Detect which cell encompasses the target text, then output its [x, y] center coordinate. 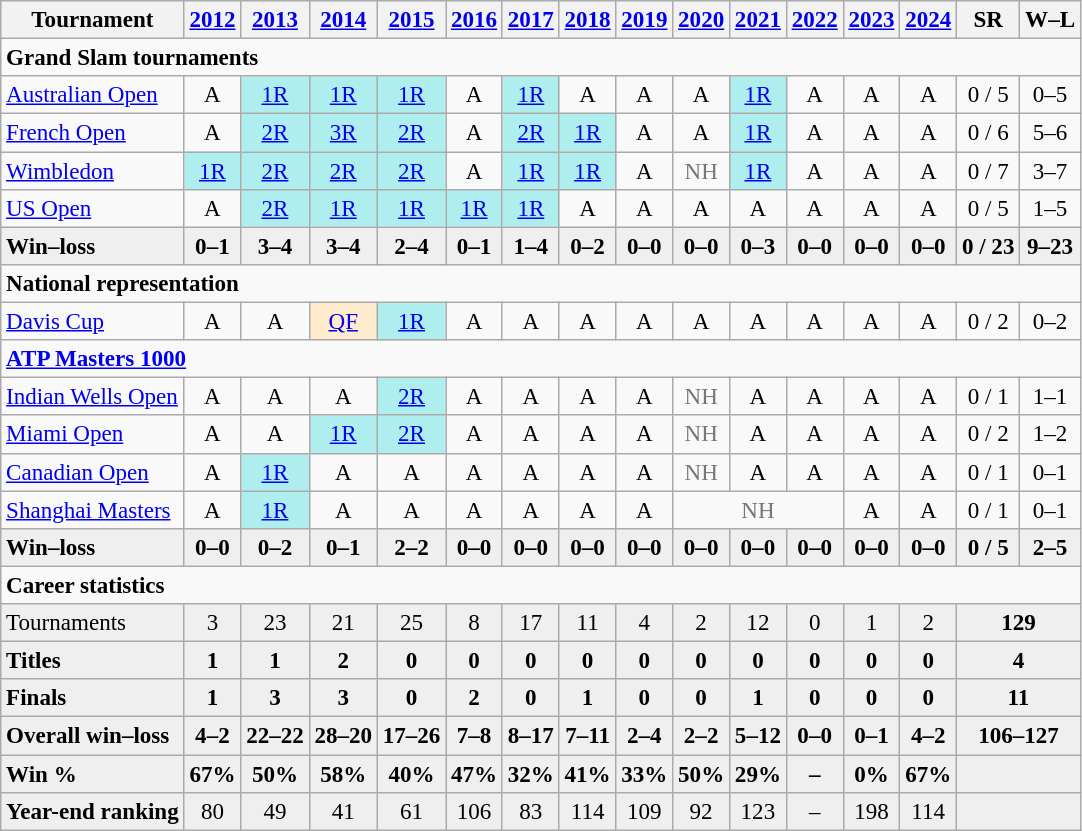
Tournament [92, 20]
2017 [530, 20]
2024 [928, 20]
2016 [474, 20]
47% [474, 774]
1–4 [530, 246]
8–17 [530, 736]
SR [988, 20]
2012 [212, 20]
2020 [702, 20]
2023 [872, 20]
32% [530, 774]
Win % [92, 774]
25 [411, 623]
Wimbledon [92, 171]
0–3 [758, 246]
2022 [814, 20]
Australian Open [92, 95]
W–L [1050, 20]
12 [758, 623]
40% [411, 774]
33% [644, 774]
3–7 [1050, 171]
2013 [275, 20]
83 [530, 812]
Davis Cup [92, 322]
23 [275, 623]
29% [758, 774]
Miami Open [92, 435]
21 [343, 623]
0 / 6 [988, 133]
Indian Wells Open [92, 397]
17 [530, 623]
0 / 23 [988, 246]
58% [343, 774]
Shanghai Masters [92, 510]
80 [212, 812]
8 [474, 623]
22–22 [275, 736]
28–20 [343, 736]
123 [758, 812]
9–23 [1050, 246]
Finals [92, 698]
1–5 [1050, 209]
3R [343, 133]
Canadian Open [92, 472]
106–127 [1019, 736]
5–12 [758, 736]
198 [872, 812]
2–5 [1050, 548]
ATP Masters 1000 [541, 359]
129 [1019, 623]
National representation [541, 284]
109 [644, 812]
17–26 [411, 736]
49 [275, 812]
Overall win–loss [92, 736]
French Open [92, 133]
2021 [758, 20]
41% [588, 774]
106 [474, 812]
2014 [343, 20]
61 [411, 812]
Year-end ranking [92, 812]
2015 [411, 20]
5–6 [1050, 133]
0 / 7 [988, 171]
92 [702, 812]
QF [343, 322]
0–5 [1050, 95]
1–1 [1050, 397]
Grand Slam tournaments [541, 58]
0% [872, 774]
7–11 [588, 736]
41 [343, 812]
1–2 [1050, 435]
2019 [644, 20]
7–8 [474, 736]
Titles [92, 661]
US Open [92, 209]
Tournaments [92, 623]
Career statistics [541, 585]
2018 [588, 20]
